For the text-containing cell, return its midpoint in [x, y] coordinate format. 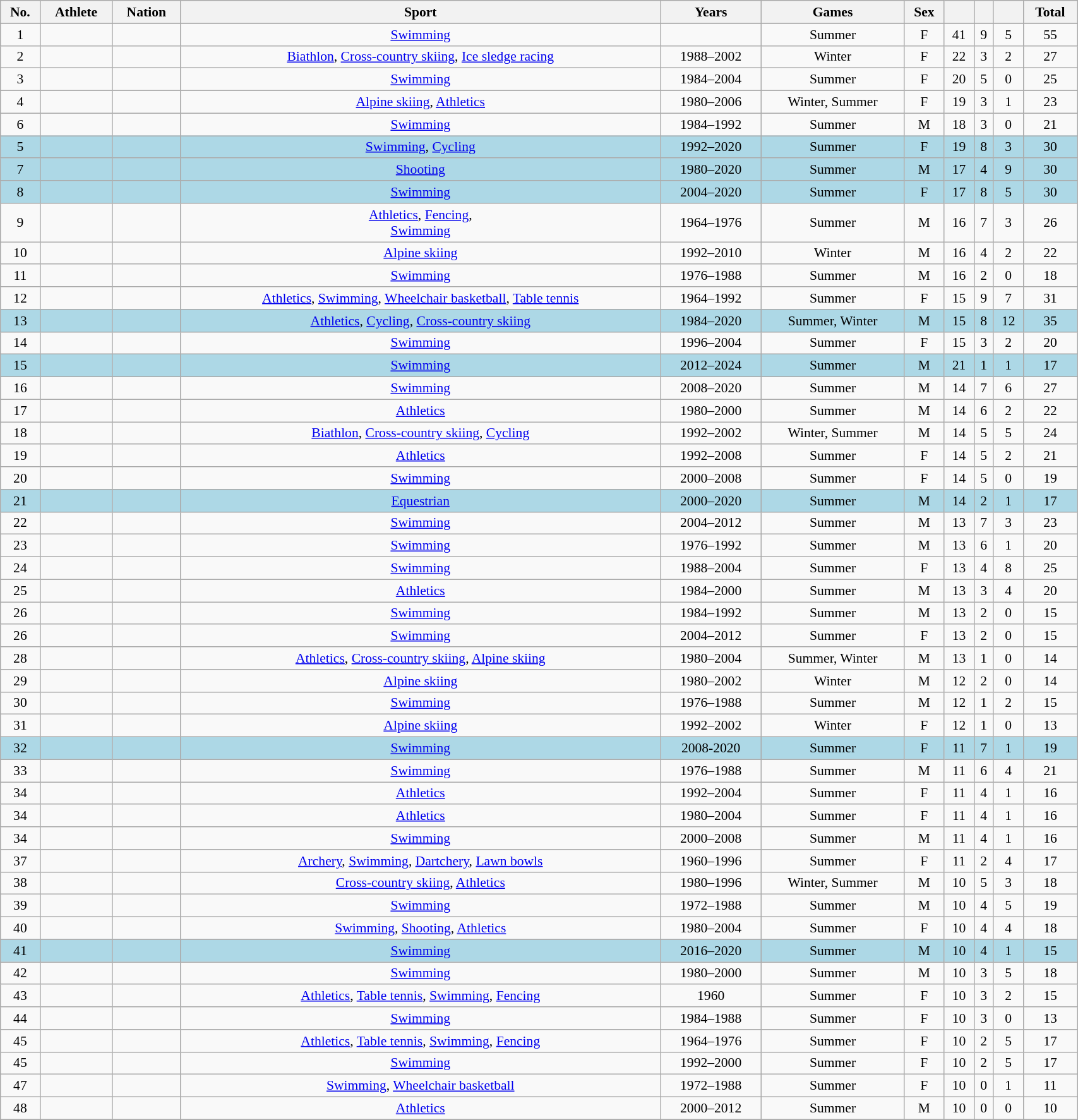
1980–1996 [711, 883]
2008–2020 [711, 388]
Sex [925, 12]
29 [20, 681]
1980–2002 [711, 681]
44 [20, 1018]
Alpine skiing, Athletics [421, 102]
Athlete [76, 12]
No. [20, 12]
1988–2002 [711, 57]
1988–2004 [711, 569]
47 [20, 1086]
Nation [147, 12]
42 [20, 973]
1976–1992 [711, 546]
2012–2024 [711, 366]
Equestrian [421, 501]
Swimming, Shooting, Athletics [421, 929]
39 [20, 906]
48 [20, 1109]
1984–2020 [711, 321]
35 [1050, 321]
2008-2020 [711, 749]
1992–2000 [711, 1063]
Biathlon, Cross-country skiing, Cycling [421, 433]
1992–2004 [711, 793]
2004–2020 [711, 192]
Total [1050, 12]
37 [20, 861]
Cross-country skiing, Athletics [421, 883]
1960–1996 [711, 861]
1960 [711, 996]
1992–2020 [711, 147]
1996–2004 [711, 343]
55 [1050, 35]
1992–2010 [711, 253]
Games [832, 12]
Athletics, Fencing,Swimming [421, 222]
Sport [421, 12]
1964–1992 [711, 298]
Biathlon, Cross-country skiing, Ice sledge racing [421, 57]
1980–2006 [711, 102]
1992–2008 [711, 456]
2000–2012 [711, 1109]
38 [20, 883]
Swimming, Wheelchair basketball [421, 1086]
1984–2004 [711, 80]
43 [20, 996]
Athletics, Cross-country skiing, Alpine skiing [421, 658]
Years [711, 12]
Athletics, Cycling, Cross-country skiing [421, 321]
Archery, Swimming, Dartchery, Lawn bowls [421, 861]
33 [20, 771]
1984–1988 [711, 1018]
1984–2000 [711, 591]
1980–2020 [711, 170]
32 [20, 749]
2016–2020 [711, 951]
28 [20, 658]
Swimming, Cycling [421, 147]
Shooting [421, 170]
2000–2020 [711, 501]
40 [20, 929]
Athletics, Swimming, Wheelchair basketball, Table tennis [421, 298]
